Return (x, y) of the center of cell containing provided text 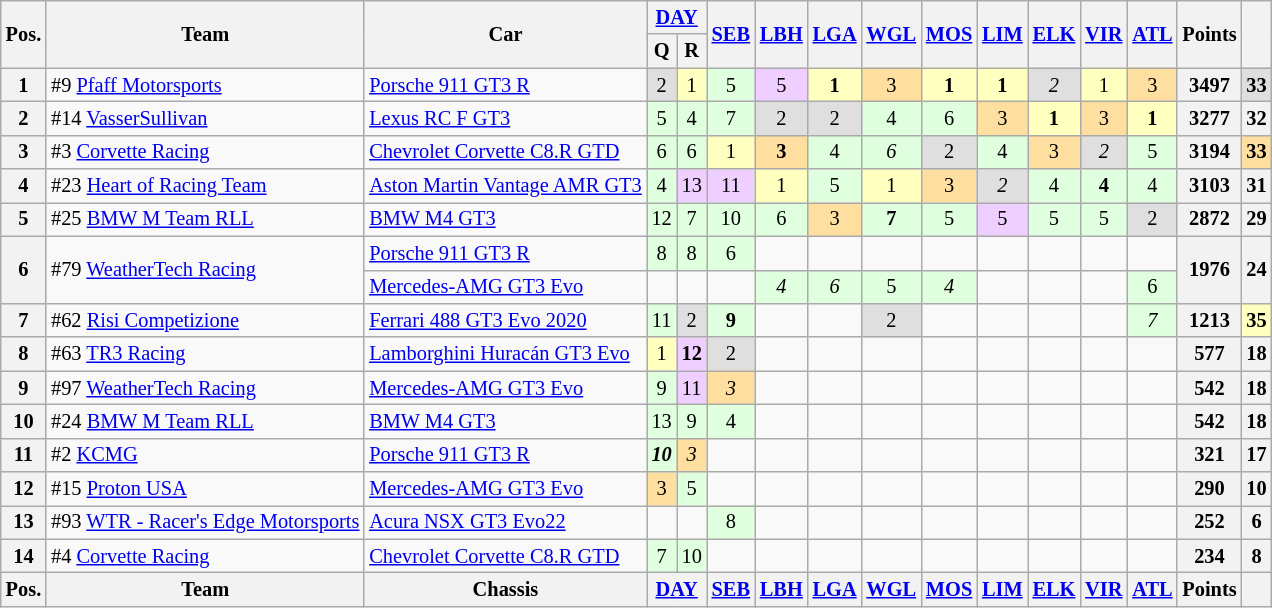
577 (1209, 354)
#4 Corvette Racing (205, 556)
35 (1256, 320)
1213 (1209, 320)
29 (1256, 219)
Ferrari 488 GT3 Evo 2020 (505, 320)
R (692, 51)
3277 (1209, 118)
17 (1256, 455)
#25 BMW M Team RLL (205, 219)
#97 WeatherTech Racing (205, 388)
Aston Martin Vantage AMR GT3 (505, 186)
321 (1209, 455)
24 (1256, 270)
Chassis (505, 589)
32 (1256, 118)
#2 KCMG (205, 455)
3103 (1209, 186)
#3 Corvette Racing (205, 152)
3497 (1209, 85)
1976 (1209, 270)
#14 VasserSullivan (205, 118)
#24 BMW M Team RLL (205, 421)
Car (505, 34)
Lexus RC F GT3 (505, 118)
#93 WTR - Racer's Edge Motorsports (205, 522)
#79 WeatherTech Racing (205, 270)
14 (24, 556)
252 (1209, 522)
Acura NSX GT3 Evo22 (505, 522)
Lamborghini Huracán GT3 Evo (505, 354)
#23 Heart of Racing Team (205, 186)
#63 TR3 Racing (205, 354)
234 (1209, 556)
Q (662, 51)
#62 Risi Competizione (205, 320)
2872 (1209, 219)
31 (1256, 186)
#15 Proton USA (205, 489)
#9 Pfaff Motorsports (205, 85)
3194 (1209, 152)
290 (1209, 489)
